Identify which cell holds the provided text, then report its [X, Y] central coordinate. 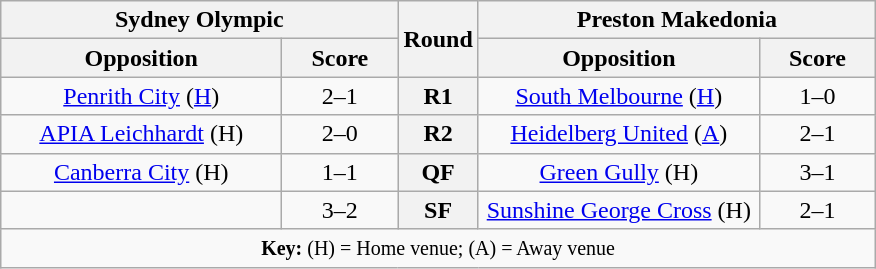
Preston Makedonia [676, 20]
R1 [438, 96]
Round [438, 39]
1–1 [340, 172]
Sunshine George Cross (H) [618, 210]
Key: (H) = Home venue; (A) = Away venue [438, 248]
Green Gully (H) [618, 172]
Sydney Olympic [200, 20]
Penrith City (H) [142, 96]
R2 [438, 134]
3–1 [817, 172]
Canberra City (H) [142, 172]
1–0 [817, 96]
South Melbourne (H) [618, 96]
3–2 [340, 210]
2–0 [340, 134]
Heidelberg United (A) [618, 134]
SF [438, 210]
APIA Leichhardt (H) [142, 134]
QF [438, 172]
